Detect which cell encompasses the target text, then output its (x, y) center coordinate. 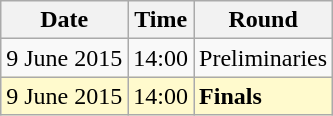
Date (64, 20)
Preliminaries (264, 58)
Round (264, 20)
Finals (264, 96)
Time (161, 20)
